Return (X, Y) of the center of cell containing provided text 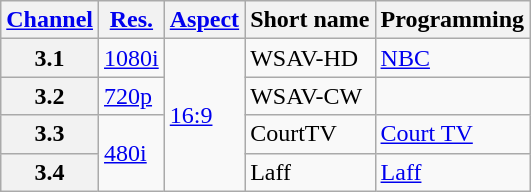
3.3 (50, 134)
Channel (50, 20)
WSAV-HD (310, 58)
WSAV-CW (310, 96)
16:9 (204, 115)
1080i (132, 58)
Aspect (204, 20)
NBC (452, 58)
3.2 (50, 96)
Court TV (452, 134)
Short name (310, 20)
Res. (132, 20)
480i (132, 153)
3.4 (50, 172)
Programming (452, 20)
CourtTV (310, 134)
720p (132, 96)
3.1 (50, 58)
